For the text-containing cell, return its midpoint in [X, Y] coordinate format. 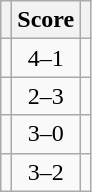
4–1 [46, 58]
Score [46, 20]
3–2 [46, 172]
2–3 [46, 96]
3–0 [46, 134]
